Extract the [X, Y] coordinate from the center of the cell holding the provided text.  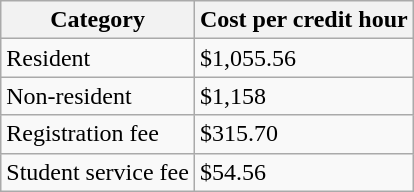
Category [98, 20]
$1,055.56 [304, 58]
Registration fee [98, 134]
$315.70 [304, 134]
Resident [98, 58]
Non-resident [98, 96]
Cost per credit hour [304, 20]
$1,158 [304, 96]
Student service fee [98, 172]
$54.56 [304, 172]
